Locate the cell with the specified text and output its [x, y] center coordinate. 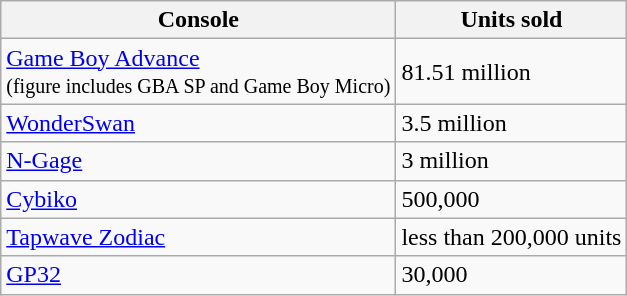
3.5 million [512, 123]
N-Gage [198, 161]
WonderSwan [198, 123]
3 million [512, 161]
81.51 million [512, 72]
Game Boy Advance (figure includes GBA SP and Game Boy Micro) [198, 72]
less than 200,000 units [512, 237]
500,000 [512, 199]
Console [198, 20]
Cybiko [198, 199]
Tapwave Zodiac [198, 237]
Units sold [512, 20]
GP32 [198, 275]
30,000 [512, 275]
